Pinpoint the cell where the given text exists, returning its [X, Y] midpoint coordinate. 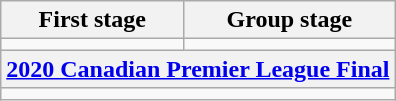
Group stage [290, 20]
First stage [92, 20]
2020 Canadian Premier League Final [198, 69]
